Scan for the cell matching the given text and deliver its (X, Y) coordinate at center. 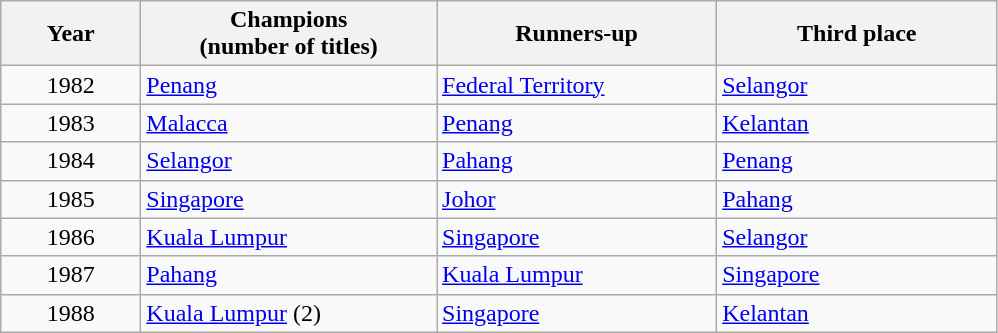
1988 (71, 313)
Champions(number of titles) (289, 34)
Year (71, 34)
Federal Territory (577, 85)
Johor (577, 199)
Malacca (289, 123)
Third place (857, 34)
1984 (71, 161)
1986 (71, 237)
1987 (71, 275)
1985 (71, 199)
Runners-up (577, 34)
1982 (71, 85)
1983 (71, 123)
Kuala Lumpur (2) (289, 313)
